Pinpoint the cell where the given text exists, returning its [X, Y] midpoint coordinate. 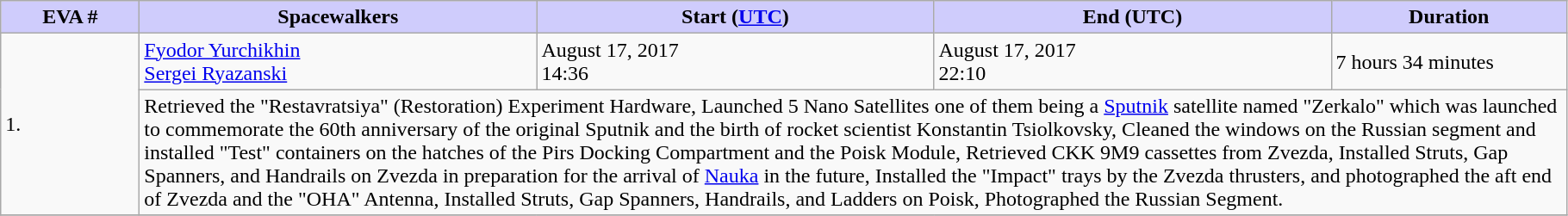
Spacewalkers [338, 17]
1. [71, 124]
Start (UTC) [736, 17]
August 17, 201722:10 [1132, 62]
Fyodor Yurchikhin Sergei Ryazanski [338, 62]
End (UTC) [1132, 17]
August 17, 201714:36 [736, 62]
Duration [1449, 17]
7 hours 34 minutes [1449, 62]
EVA # [71, 17]
